Find where the given text appears and provide that cell's center as [x, y] coordinate. 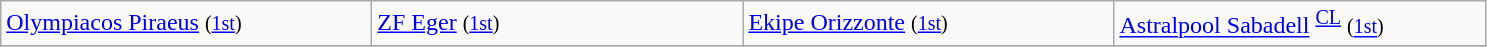
Olympiacos Piraeus (1st) [186, 24]
Astralpool Sabadell CL (1st) [1300, 24]
Ekipe Orizzonte (1st) [928, 24]
ZF Eger (1st) [558, 24]
